Scan for the cell matching the given text and deliver its (X, Y) coordinate at center. 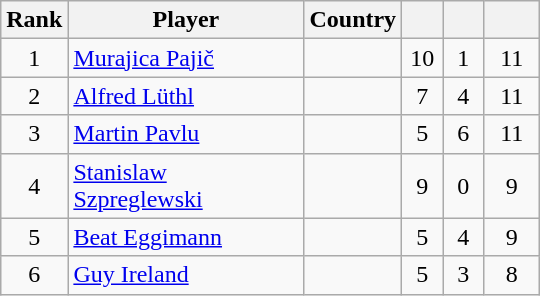
Rank (34, 20)
Guy Ireland (186, 275)
Beat Eggimann (186, 237)
7 (422, 96)
8 (512, 275)
Country (353, 20)
Stanislaw Szpreglewski (186, 186)
Murajica Pajič (186, 58)
Alfred Lüthl (186, 96)
0 (464, 186)
Player (186, 20)
Martin Pavlu (186, 134)
2 (34, 96)
10 (422, 58)
